Detect which cell encompasses the target text, then output its [x, y] center coordinate. 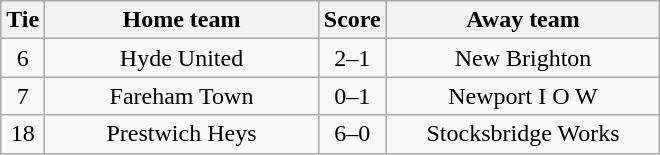
Home team [182, 20]
Fareham Town [182, 96]
0–1 [352, 96]
2–1 [352, 58]
6–0 [352, 134]
Prestwich Heys [182, 134]
Away team [523, 20]
Score [352, 20]
Hyde United [182, 58]
New Brighton [523, 58]
6 [23, 58]
7 [23, 96]
Stocksbridge Works [523, 134]
18 [23, 134]
Newport I O W [523, 96]
Tie [23, 20]
